Return the [x, y] coordinate for the center point of the cell that contains the specified text.  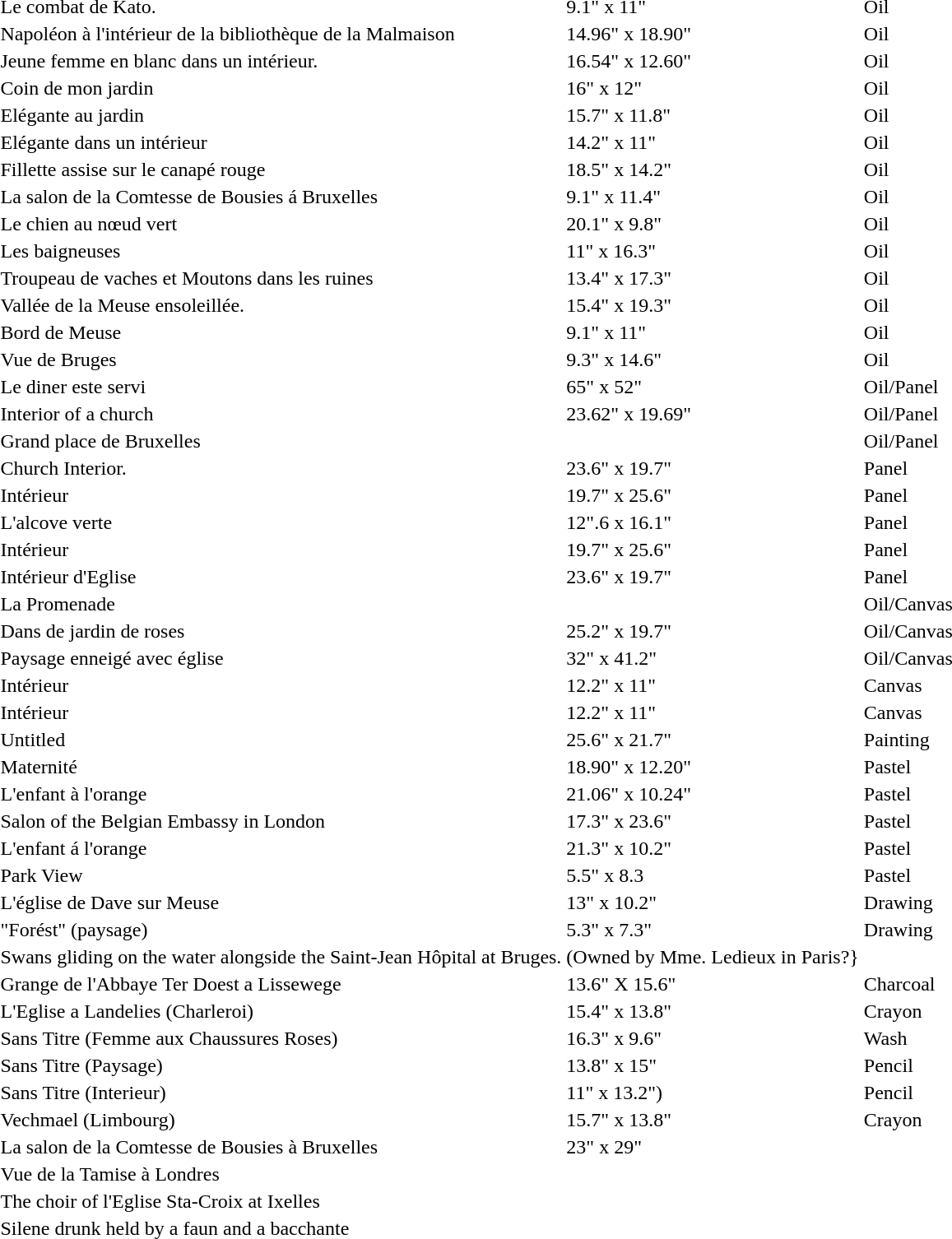
15.4" x 13.8" [713, 1011]
11" x 13.2") [713, 1093]
25.2" x 19.7" [713, 631]
12".6 x 16.1" [713, 522]
13.8" x 15" [713, 1065]
14.2" x 11" [713, 142]
9.3" x 14.6" [713, 360]
18.90" x 12.20" [713, 767]
65" x 52" [713, 387]
32" x 41.2" [713, 658]
17.3" x 23.6" [713, 821]
9.1" x 11" [713, 332]
18.5" x 14.2" [713, 169]
5.3" x 7.3" [713, 930]
25.6" x 21.7" [713, 740]
13.6" X 15.6" [713, 984]
11" x 16.3" [713, 251]
16.3" x 9.6" [713, 1038]
9.1" x 11.4" [713, 197]
21.3" x 10.2" [713, 848]
15.7" x 13.8" [713, 1120]
15.7" x 11.8" [713, 115]
15.4" x 19.3" [713, 305]
14.96" x 18.90" [713, 34]
13" x 10.2" [713, 903]
5.5" x 8.3 [713, 875]
21.06" x 10.24" [713, 794]
16.54" x 12.60" [713, 61]
20.1" x 9.8" [713, 224]
23" x 29" [713, 1147]
(Owned by Mme. Ledieux in Paris?} [713, 957]
23.62" x 19.69" [713, 414]
16" x 12" [713, 88]
13.4" x 17.3" [713, 278]
